Determine the (X, Y) coordinate at the center of the cell enclosing the given text.  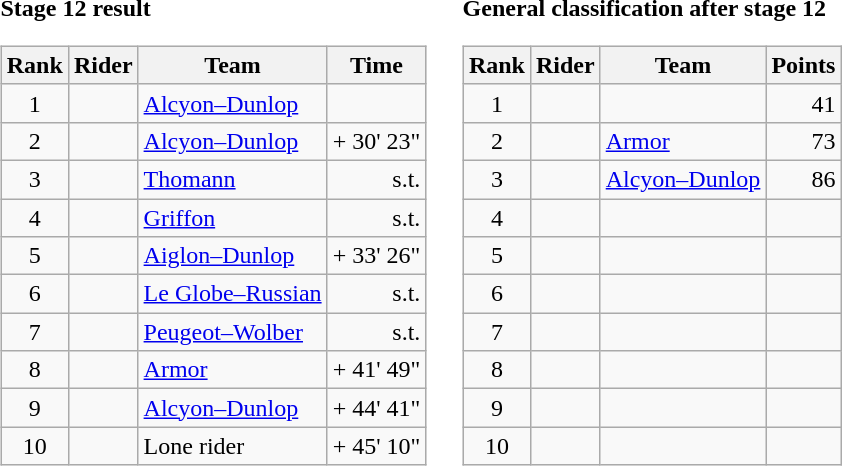
+ 45' 10" (376, 446)
41 (804, 103)
Griffon (232, 217)
Thomann (232, 179)
Aiglon–Dunlop (232, 256)
+ 33' 26" (376, 256)
Le Globe–Russian (232, 294)
+ 30' 23" (376, 141)
+ 41' 49" (376, 370)
73 (804, 141)
Peugeot–Wolber (232, 332)
86 (804, 179)
Lone rider (232, 446)
Points (804, 65)
+ 44' 41" (376, 408)
Time (376, 65)
